Find where the given text appears and provide that cell's center as (x, y) coordinate. 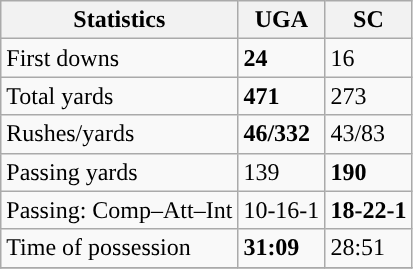
190 (368, 172)
471 (282, 96)
18-22-1 (368, 210)
46/332 (282, 134)
24 (282, 58)
UGA (282, 20)
First downs (120, 58)
28:51 (368, 248)
273 (368, 96)
SC (368, 20)
Statistics (120, 20)
139 (282, 172)
43/83 (368, 134)
31:09 (282, 248)
Passing: Comp–Att–Int (120, 210)
Passing yards (120, 172)
10-16-1 (282, 210)
Time of possession (120, 248)
Total yards (120, 96)
Rushes/yards (120, 134)
16 (368, 58)
